Identify which cell holds the provided text, then report its [x, y] central coordinate. 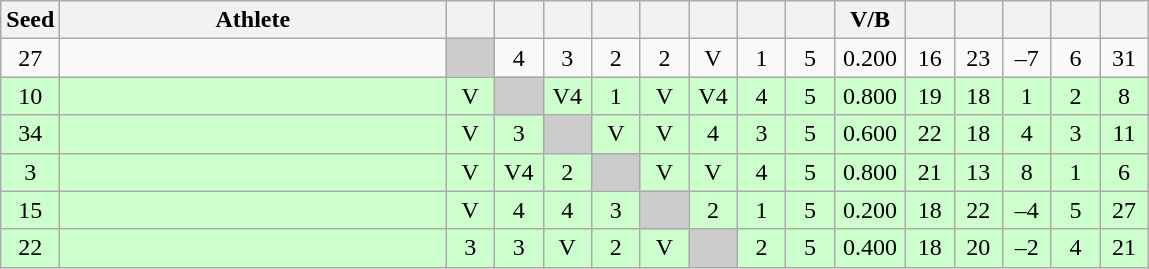
31 [1124, 58]
0.600 [870, 134]
16 [930, 58]
11 [1124, 134]
13 [978, 172]
–7 [1028, 58]
Athlete [253, 20]
10 [30, 96]
23 [978, 58]
15 [30, 210]
–4 [1028, 210]
34 [30, 134]
Seed [30, 20]
–2 [1028, 248]
0.400 [870, 248]
19 [930, 96]
20 [978, 248]
V/B [870, 20]
